Locate the cell with the specified text and output its [x, y] center coordinate. 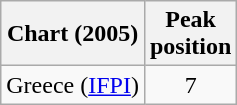
7 [190, 85]
Peakposition [190, 34]
Greece (IFPI) [73, 85]
Chart (2005) [73, 34]
